Return the [x, y] coordinate for the center point of the cell that contains the specified text.  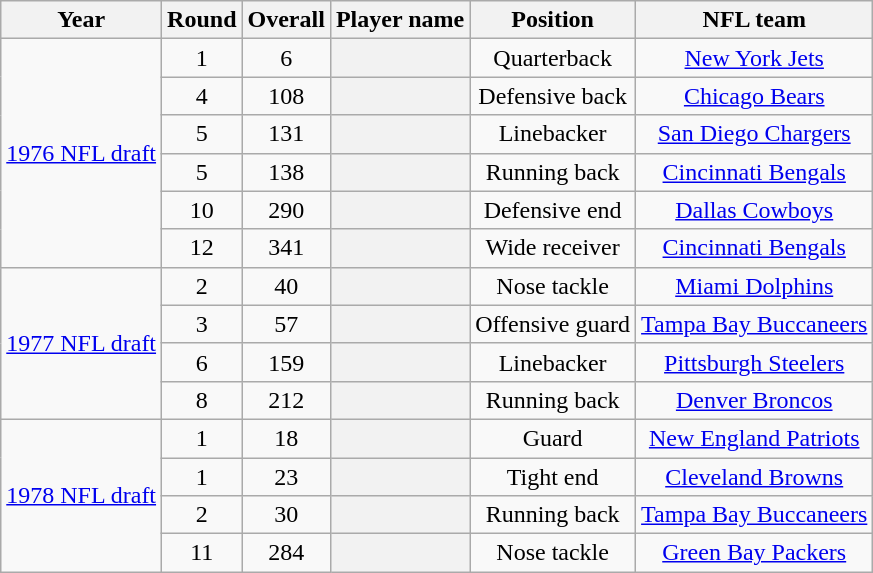
Defensive back [553, 96]
New England Patriots [754, 438]
131 [286, 134]
138 [286, 172]
18 [286, 438]
3 [202, 324]
8 [202, 400]
1978 NFL draft [82, 495]
Round [202, 20]
1977 NFL draft [82, 343]
4 [202, 96]
Cleveland Browns [754, 477]
108 [286, 96]
Year [82, 20]
Player name [400, 20]
12 [202, 248]
Guard [553, 438]
290 [286, 210]
Miami Dolphins [754, 286]
284 [286, 553]
Dallas Cowboys [754, 210]
Defensive end [553, 210]
341 [286, 248]
Chicago Bears [754, 96]
57 [286, 324]
10 [202, 210]
Wide receiver [553, 248]
Overall [286, 20]
Denver Broncos [754, 400]
11 [202, 553]
1976 NFL draft [82, 153]
New York Jets [754, 58]
159 [286, 362]
NFL team [754, 20]
Tight end [553, 477]
40 [286, 286]
212 [286, 400]
30 [286, 515]
San Diego Chargers [754, 134]
Pittsburgh Steelers [754, 362]
Offensive guard [553, 324]
23 [286, 477]
Green Bay Packers [754, 553]
Position [553, 20]
Quarterback [553, 58]
